Detect which cell encompasses the target text, then output its [X, Y] center coordinate. 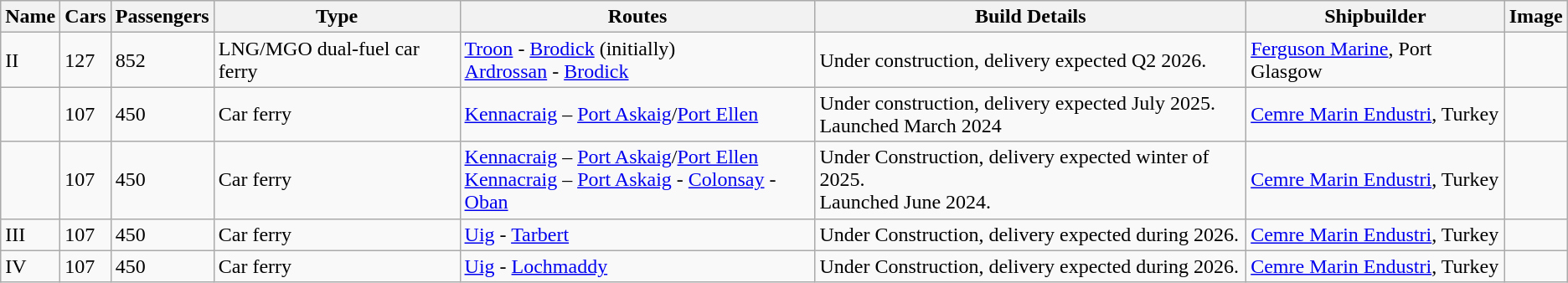
Kennacraig – Port Askaig/Port EllenKennacraig – Port Askaig - Colonsay - Oban [637, 180]
Uig - Lochmaddy [637, 266]
LNG/MGO dual-fuel car ferry [337, 60]
Under Construction, delivery expected winter of 2025.Launched June 2024. [1030, 180]
127 [85, 60]
Ferguson Marine, Port Glasgow [1375, 60]
Shipbuilder [1375, 17]
Troon - Brodick (initially)Ardrossan - Brodick [637, 60]
Name [30, 17]
Kennacraig – Port Askaig/Port Ellen [637, 114]
Routes [637, 17]
852 [162, 60]
Cars [85, 17]
III [30, 234]
Under construction, delivery expected Q2 2026. [1030, 60]
IV [30, 266]
Under construction, delivery expected July 2025.Launched March 2024 [1030, 114]
Build Details [1030, 17]
Image [1536, 17]
Uig - Tarbert [637, 234]
II [30, 60]
Type [337, 17]
Passengers [162, 17]
